Locate the cell with the specified text and output its [x, y] center coordinate. 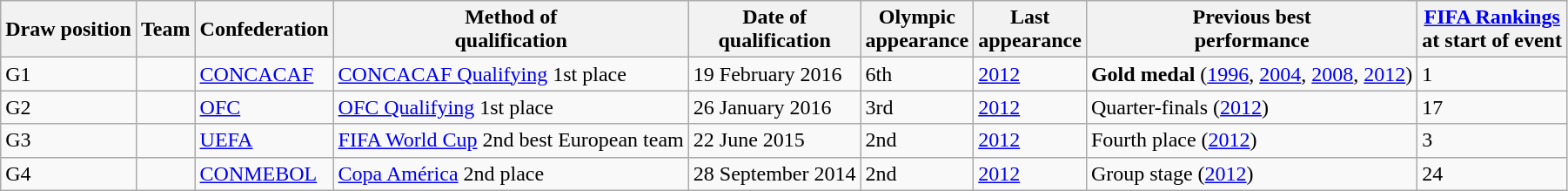
UEFA [265, 140]
3 [1492, 140]
Team [165, 30]
28 September 2014 [774, 174]
CONMEBOL [265, 174]
OFC Qualifying 1st place [511, 107]
OFC [265, 107]
22 June 2015 [774, 140]
Previous bestperformance [1251, 30]
FIFA World Cup 2nd best European team [511, 140]
G3 [69, 140]
6th [917, 74]
G2 [69, 107]
Method ofqualification [511, 30]
19 February 2016 [774, 74]
Confederation [265, 30]
1 [1492, 74]
CONCACAF Qualifying 1st place [511, 74]
Fourth place (2012) [1251, 140]
3rd [917, 107]
G4 [69, 174]
Draw position [69, 30]
26 January 2016 [774, 107]
Copa América 2nd place [511, 174]
CONCACAF [265, 74]
Gold medal (1996, 2004, 2008, 2012) [1251, 74]
17 [1492, 107]
Lastappearance [1030, 30]
FIFA Rankingsat start of event [1492, 30]
Olympicappearance [917, 30]
24 [1492, 174]
Quarter-finals (2012) [1251, 107]
Date ofqualification [774, 30]
G1 [69, 74]
Group stage (2012) [1251, 174]
